Find where the given text appears and provide that cell's center as (x, y) coordinate. 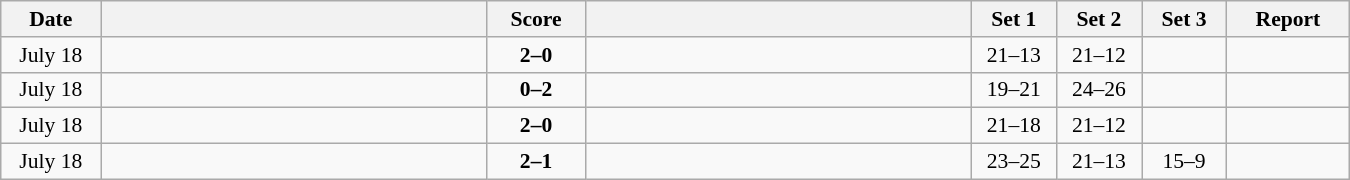
Set 1 (1014, 19)
Set 2 (1098, 19)
21–18 (1014, 126)
Score (536, 19)
2–1 (536, 162)
Date (51, 19)
15–9 (1184, 162)
24–26 (1098, 90)
Report (1288, 19)
0–2 (536, 90)
23–25 (1014, 162)
19–21 (1014, 90)
Set 3 (1184, 19)
